Detect which cell encompasses the target text, then output its [X, Y] center coordinate. 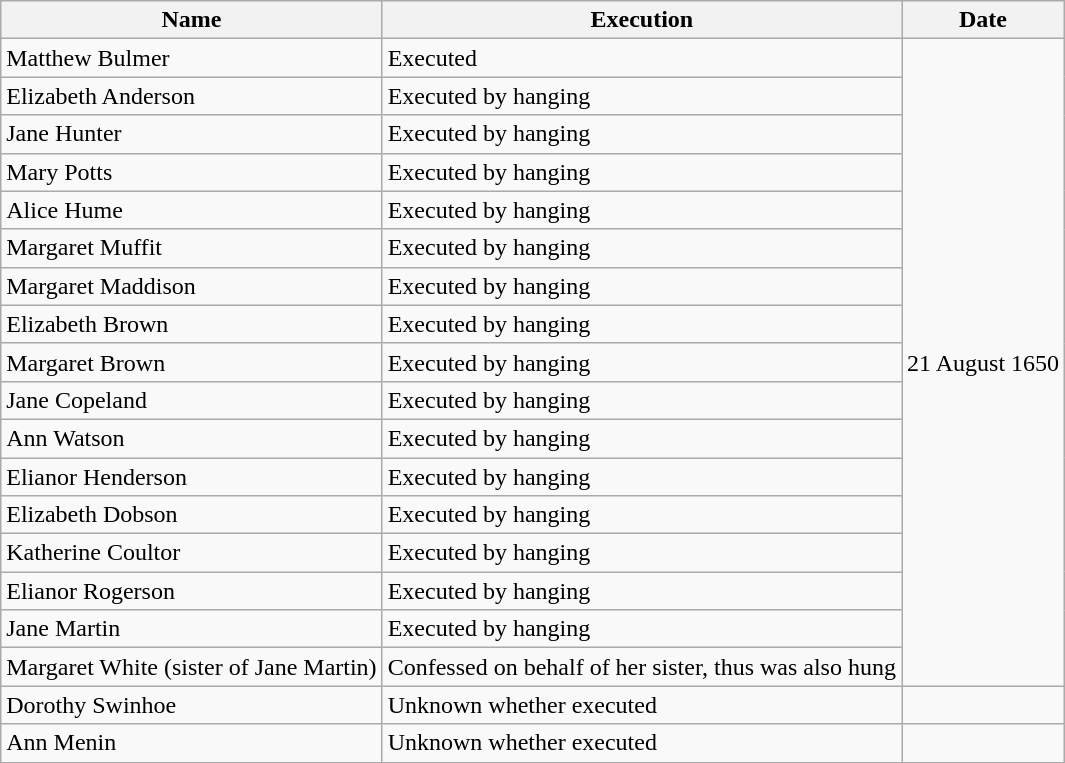
Mary Potts [192, 172]
Jane Martin [192, 629]
Alice Hume [192, 210]
Elizabeth Anderson [192, 96]
Margaret White (sister of Jane Martin) [192, 667]
Elianor Rogerson [192, 591]
Executed [642, 58]
Execution [642, 20]
Jane Copeland [192, 400]
Elizabeth Brown [192, 324]
Elianor Henderson [192, 477]
Katherine Coultor [192, 553]
Margaret Muffit [192, 248]
Confessed on behalf of her sister, thus was also hung [642, 667]
Ann Watson [192, 438]
21 August 1650 [984, 362]
Elizabeth Dobson [192, 515]
Dorothy Swinhoe [192, 705]
Ann Menin [192, 743]
Date [984, 20]
Margaret Maddison [192, 286]
Margaret Brown [192, 362]
Jane Hunter [192, 134]
Name [192, 20]
Matthew Bulmer [192, 58]
